Find where the given text appears and provide that cell's center as (X, Y) coordinate. 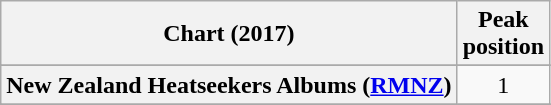
New Zealand Heatseekers Albums (RMNZ) (229, 85)
1 (503, 85)
Peak position (503, 34)
Chart (2017) (229, 34)
